From the cell containing the given text, extract its center point as [x, y] coordinate. 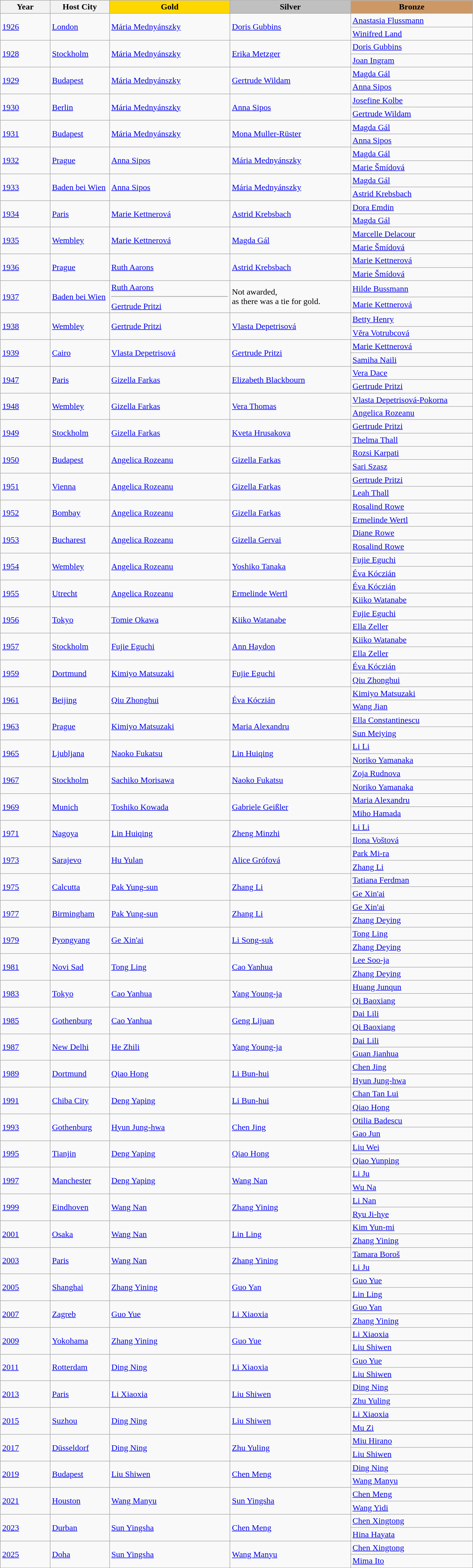
Tatiana Ferdman [412, 880]
Ella Constantinescu [412, 720]
1995 [25, 1154]
Suzhou [80, 1421]
1950 [25, 460]
Birmingham [80, 914]
Gold [170, 7]
Calcutta [80, 887]
Marcelle Delacour [412, 234]
1987 [25, 1047]
Silver [290, 7]
Věra Votrubcová [412, 333]
Wang Yidi [412, 1508]
Ann Haydon [290, 647]
Toshiko Kowada [170, 807]
2019 [25, 1474]
Osaka [80, 1234]
Sarajevo [80, 860]
1936 [25, 267]
1933 [25, 187]
Gao Jun [412, 1134]
1934 [25, 214]
Hilde Bussmann [412, 289]
1977 [25, 914]
Gabriele Geißler [290, 807]
Erika Metzger [290, 54]
Pyongyang [80, 940]
Bucharest [80, 540]
Tianjin [80, 1154]
1969 [25, 807]
Hu Yulan [170, 860]
Diane Rowe [412, 533]
Lee Soo-ja [412, 960]
Anastasia Flussmann [412, 20]
Mima Ito [412, 1561]
1955 [25, 593]
Manchester [80, 1180]
2013 [25, 1394]
1983 [25, 994]
Kim Yun-mi [412, 1227]
1999 [25, 1207]
Berlin [80, 107]
Tomie Okawa [170, 620]
Qiao Yunping [412, 1160]
Ilona Voštová [412, 840]
Rozsi Karpati [412, 453]
2015 [25, 1421]
Josefine Kolbe [412, 100]
1949 [25, 433]
Host City [80, 7]
Huang Junqun [412, 987]
1954 [25, 566]
Nagoya [80, 833]
1953 [25, 540]
1926 [25, 27]
Doha [80, 1554]
Yoshiko Tanaka [290, 566]
Zoja Rudnova [412, 773]
Eindhoven [80, 1207]
1928 [25, 54]
Vlasta Depetrisová-Pokorna [412, 399]
Chiba City [80, 1101]
Mu Zi [412, 1427]
Durban [80, 1528]
He Zhili [170, 1047]
2021 [25, 1501]
1957 [25, 647]
1948 [25, 406]
Düsseldorf [80, 1447]
2017 [25, 1447]
Ljubljana [80, 753]
Geng Lijuan [290, 1020]
Vera Thomas [290, 406]
1939 [25, 353]
Betty Henry [412, 319]
1993 [25, 1127]
Ruth Aarons [170, 267]
1938 [25, 326]
Cairo [80, 353]
1967 [25, 780]
2001 [25, 1234]
Miu Hirano [412, 1441]
1937 [25, 297]
Sachiko Morisawa [170, 780]
Guan Jianhua [412, 1054]
Zheng Minzhi [290, 833]
Year [25, 7]
Sun Meiying [412, 733]
Shanghai [80, 1287]
1956 [25, 620]
London [80, 27]
1965 [25, 753]
2025 [25, 1554]
2007 [25, 1314]
1979 [25, 940]
Not awarded,as there was a tie for gold. [290, 297]
Samiha Naili [412, 359]
1991 [25, 1101]
1951 [25, 486]
Vienna [80, 486]
Bombay [80, 513]
1952 [25, 513]
1932 [25, 160]
Thelma Thall [412, 440]
Novi Sad [80, 967]
Dora Emdin [412, 207]
Wu Na [412, 1187]
1931 [25, 134]
Alice Grófová [290, 860]
Bronze [412, 7]
2005 [25, 1287]
1961 [25, 700]
Liu Wei [412, 1147]
Sari Szasz [412, 466]
Park Mi-ra [412, 854]
1959 [25, 673]
Elizabeth Blackbourn [290, 379]
Vera Dace [412, 373]
1997 [25, 1180]
Miho Hamada [412, 813]
2011 [25, 1367]
1973 [25, 860]
1929 [25, 80]
Tamara Boroš [412, 1254]
Wang Jian [412, 707]
Houston [80, 1501]
Chan Tan Lui [412, 1094]
1963 [25, 727]
Rotterdam [80, 1367]
1981 [25, 967]
Mona Muller-Rüster [290, 134]
2023 [25, 1528]
Yokohama [80, 1341]
1975 [25, 887]
1947 [25, 379]
1985 [25, 1020]
1989 [25, 1074]
Hina Hayata [412, 1534]
1930 [25, 107]
1935 [25, 241]
Li Nan [412, 1200]
Gizella Gervai [290, 540]
Ruth Aarons Gertrude Pritzi [170, 297]
Otilia Badescu [412, 1121]
1971 [25, 833]
Joan Ingram [412, 60]
Winifred Land [412, 34]
Munich [80, 807]
Kveta Hrusakova [290, 433]
Leah Thall [412, 493]
Ryu Ji-hye [412, 1214]
New Delhi [80, 1047]
2009 [25, 1341]
Utrecht [80, 593]
Beijing [80, 700]
2003 [25, 1260]
Li Song-suk [290, 940]
Zagreb [80, 1314]
